Locate the cell with the specified text and output its [X, Y] center coordinate. 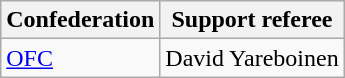
David Yareboinen [252, 58]
OFC [80, 58]
Support referee [252, 20]
Confederation [80, 20]
